Pinpoint the cell where the given text exists, returning its (x, y) midpoint coordinate. 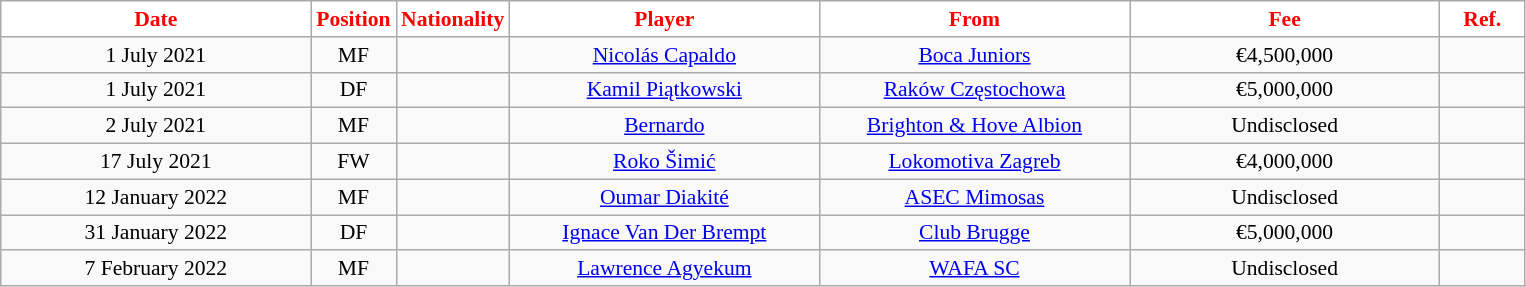
17 July 2021 (156, 162)
From (974, 19)
Club Brugge (974, 233)
Date (156, 19)
Roko Šimić (664, 162)
Raków Częstochowa (974, 90)
Ignace Van Der Brempt (664, 233)
Oumar Diakité (664, 197)
Brighton & Hove Albion (974, 126)
Ref. (1482, 19)
Lokomotiva Zagreb (974, 162)
WAFA SC (974, 269)
Bernardo (664, 126)
Nationality (452, 19)
Kamil Piątkowski (664, 90)
Boca Juniors (974, 55)
Player (664, 19)
ASEC Mimosas (974, 197)
2 July 2021 (156, 126)
Lawrence Agyekum (664, 269)
Fee (1285, 19)
Nicolás Capaldo (664, 55)
€4,000,000 (1285, 162)
12 January 2022 (156, 197)
31 January 2022 (156, 233)
€4,500,000 (1285, 55)
FW (354, 162)
Position (354, 19)
7 February 2022 (156, 269)
